Extract the (X, Y) coordinate from the center of the cell holding the provided text.  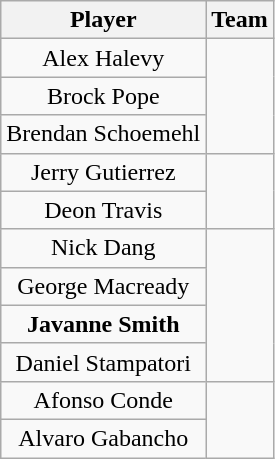
Brendan Schoemehl (104, 134)
Alvaro Gabancho (104, 438)
Daniel Stampatori (104, 362)
Alex Halevy (104, 58)
George Macready (104, 286)
Brock Pope (104, 96)
Nick Dang (104, 248)
Jerry Gutierrez (104, 172)
Player (104, 20)
Javanne Smith (104, 324)
Afonso Conde (104, 400)
Deon Travis (104, 210)
Team (240, 20)
